Search for the cell housing the specified text and yield its [X, Y] center coordinate. 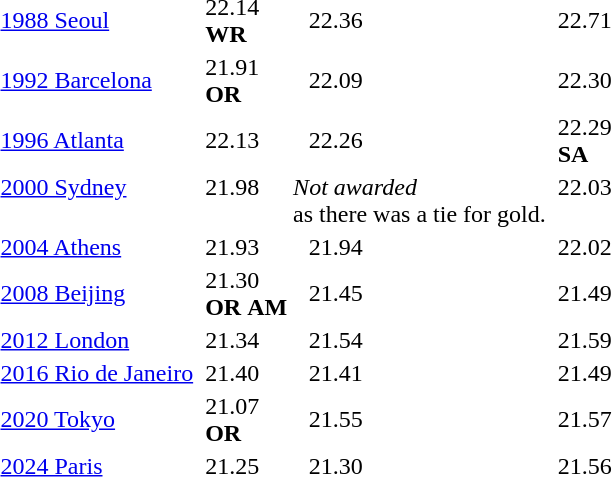
21.07 OR [246, 420]
22.13 [246, 140]
21.55 [427, 420]
21.41 [427, 373]
21.93 [246, 247]
22.26 [427, 140]
21.91 OR [246, 80]
Not awardedas there was a tie for gold. [420, 200]
21.98 [246, 200]
21.30 OR AM [246, 294]
21.40 [246, 373]
21.94 [427, 247]
21.45 [427, 294]
22.09 [427, 80]
21.34 [246, 340]
21.54 [427, 340]
